Provide the [x, y] coordinate of the cell's center where the given text is located.  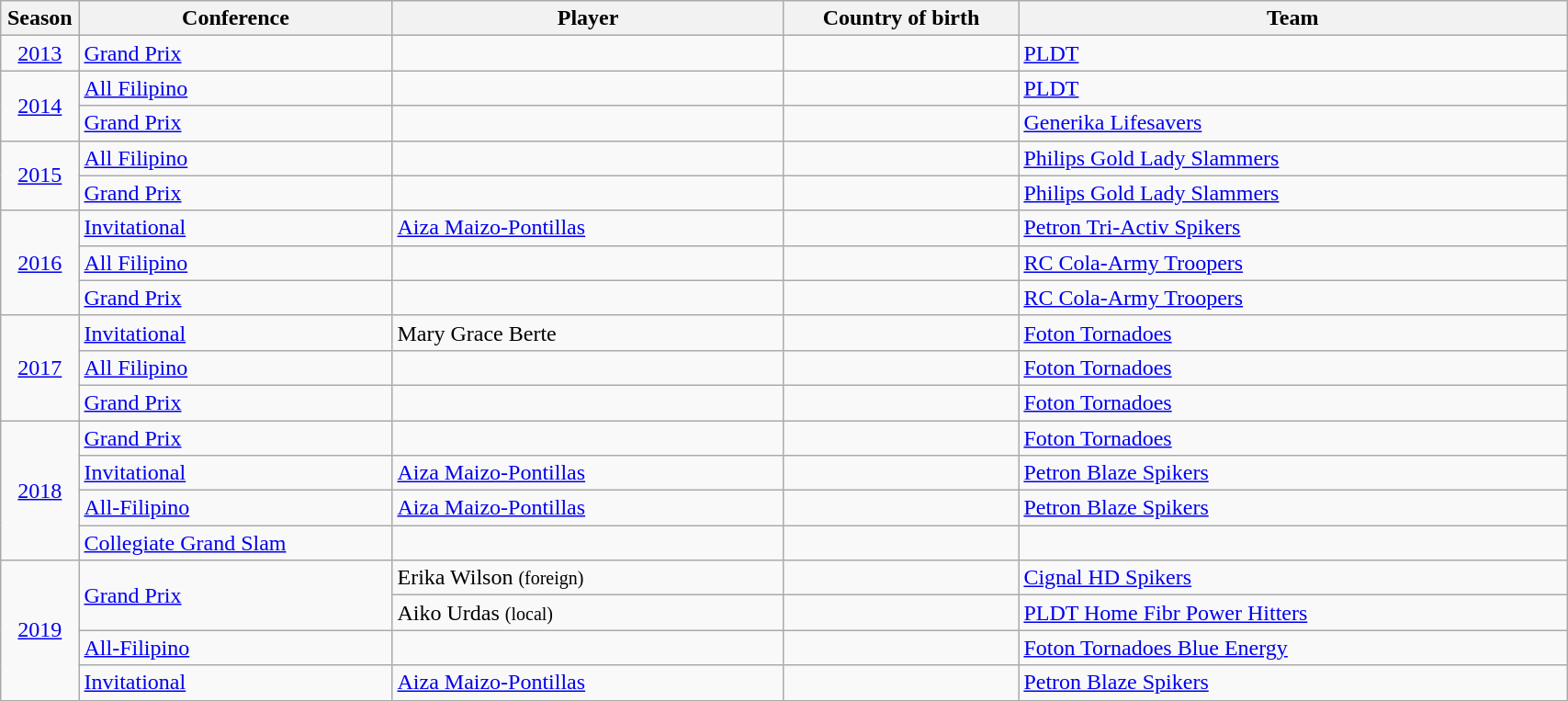
Season [40, 18]
Erika Wilson (foreign) [588, 578]
Mary Grace Berte [588, 333]
2014 [40, 106]
Foton Tornadoes Blue Energy [1293, 648]
2013 [40, 53]
Collegiate Grand Slam [235, 543]
2016 [40, 263]
2018 [40, 491]
Generika Lifesavers [1293, 123]
PLDT Home Fibr Power Hitters [1293, 613]
Team [1293, 18]
Aiko Urdas (local) [588, 613]
Petron Tri-Activ Spikers [1293, 228]
2017 [40, 367]
Conference [235, 18]
2015 [40, 175]
Cignal HD Spikers [1293, 578]
Player [588, 18]
Country of birth [901, 18]
2019 [40, 630]
